Return the [X, Y] coordinate for the center point of the cell that contains the specified text.  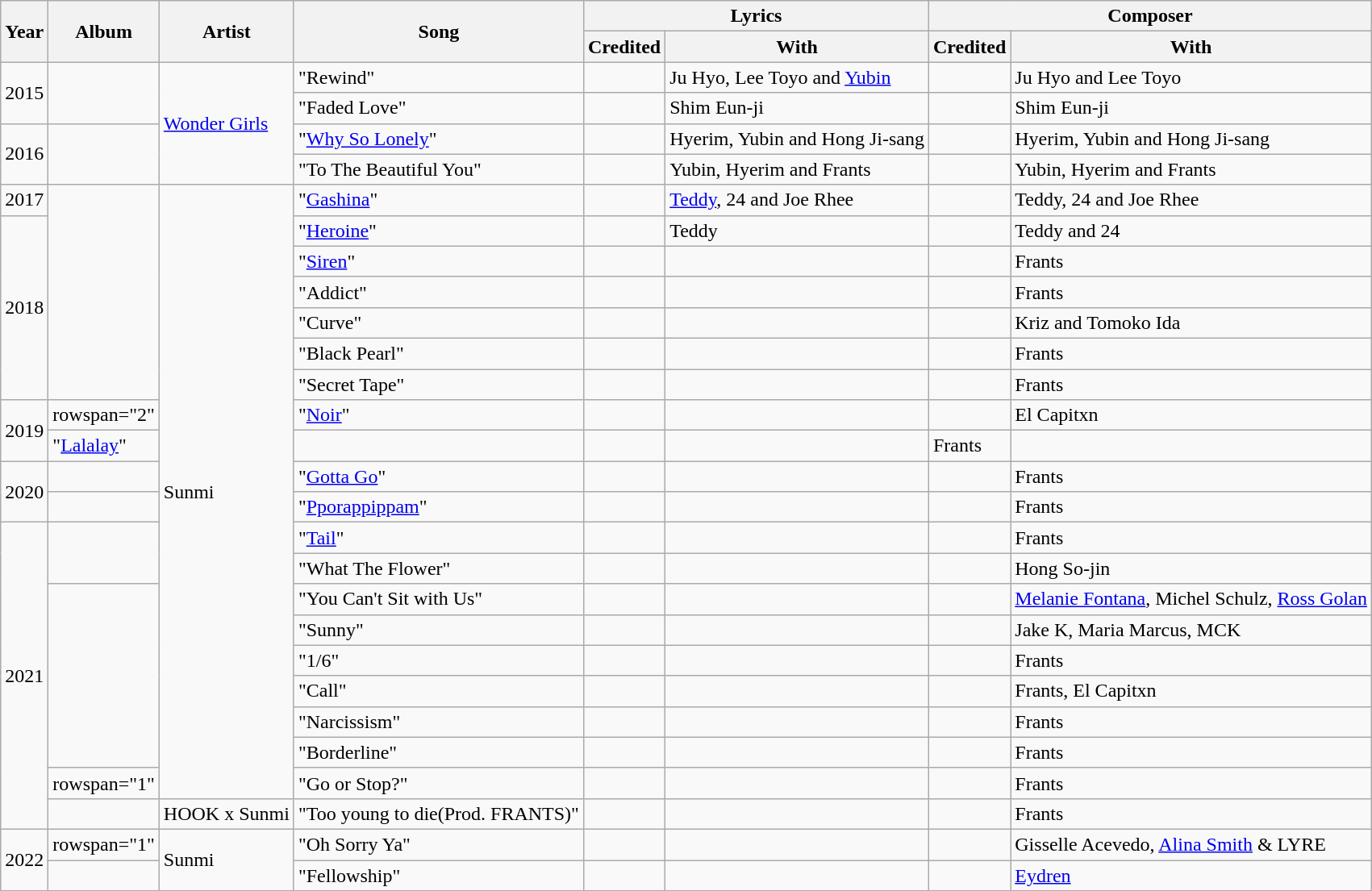
"Tail" [439, 538]
HOOK x Sunmi [226, 814]
"Borderline" [439, 752]
Teddy and 24 [1191, 231]
"Pporappippam" [439, 507]
"Addict" [439, 292]
"Call" [439, 691]
El Capitxn [1191, 415]
"Fellowship" [439, 875]
Ju Hyo and Lee Toyo [1191, 77]
"You Can't Sit with Us" [439, 599]
2021 [24, 676]
Gisselle Acevedo, Alina Smith & LYRE [1191, 844]
"Secret Tape" [439, 385]
rowspan="2" [104, 415]
"Noir" [439, 415]
"Faded Love" [439, 108]
Wonder Girls [226, 123]
Artist [226, 31]
Hong So-jin [1191, 568]
2020 [24, 492]
"Rewind" [439, 77]
2017 [24, 200]
Teddy [797, 231]
2016 [24, 154]
2022 [24, 860]
Year [24, 31]
"Too young to die(Prod. FRANTS)" [439, 814]
"Oh Sorry Ya" [439, 844]
Kriz and Tomoko Ida [1191, 323]
"Gashina" [439, 200]
"Siren" [439, 261]
Melanie Fontana, Michel Schulz, Ross Golan [1191, 599]
Jake K, Maria Marcus, MCK [1191, 630]
Composer [1150, 16]
"Black Pearl" [439, 353]
"Lalalay" [104, 446]
"Curve" [439, 323]
Song [439, 31]
"Why So Lonely" [439, 139]
"Heroine" [439, 231]
"1/6" [439, 660]
2018 [24, 307]
"Sunny" [439, 630]
Frants, El Capitxn [1191, 691]
Lyrics [756, 16]
"To The Beautiful You" [439, 169]
"Go or Stop?" [439, 783]
2015 [24, 93]
Ju Hyo, Lee Toyo and Yubin [797, 77]
"Gotta Go" [439, 477]
"What The Flower" [439, 568]
2019 [24, 431]
Eydren [1191, 875]
Album [104, 31]
"Narcissism" [439, 722]
